Scan for the cell matching the given text and deliver its (X, Y) coordinate at center. 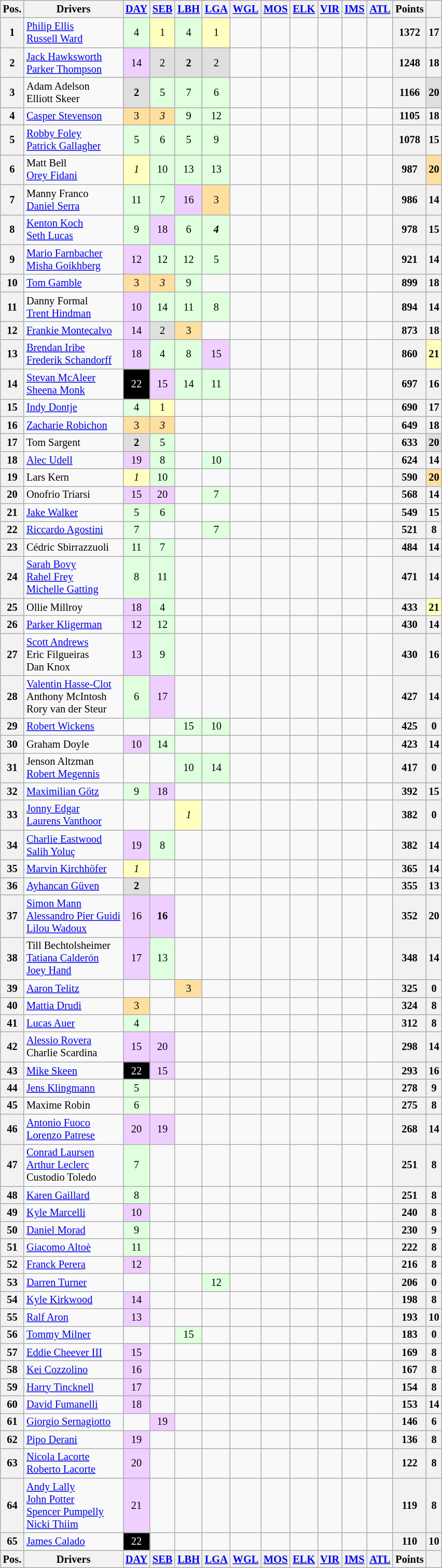
986 (409, 200)
521 (409, 530)
Giorgio Sernagiotto (74, 1422)
298 (409, 1047)
Daniel Morad (74, 1230)
33 (12, 815)
Alec Udell (74, 460)
860 (409, 354)
392 (409, 791)
206 (409, 1282)
35 (12, 869)
198 (409, 1300)
53 (12, 1282)
32 (12, 791)
355 (409, 886)
Matt Bell Orey Fidani (74, 170)
Charlie Eastwood Salih Yoluç (74, 845)
275 (409, 1105)
Tom Sargent (74, 442)
Sarah Bovy Rahel Frey Michelle Gatting (74, 577)
154 (409, 1387)
590 (409, 478)
312 (409, 1023)
37 (12, 916)
325 (409, 988)
59 (12, 1387)
55 (12, 1317)
417 (409, 768)
484 (409, 547)
Casper Stevenson (74, 116)
167 (409, 1369)
Kyle Marcelli (74, 1213)
Robby Foley Patrick Gallagher (74, 140)
Alessio Rovera Charlie Scardina (74, 1047)
169 (409, 1352)
425 (409, 726)
549 (409, 512)
Zacharie Robichon (74, 425)
153 (409, 1405)
34 (12, 845)
Adam Adelson Elliott Skeer (74, 92)
Ralf Aron (74, 1317)
Harry Tincknell (74, 1387)
65 (12, 1542)
Kyle Kirkwood (74, 1300)
278 (409, 1088)
44 (12, 1088)
Jake Walker (74, 512)
Karen Gaillard (74, 1195)
222 (409, 1248)
Mattia Drudi (74, 1006)
41 (12, 1023)
136 (409, 1439)
Graham Doyle (74, 744)
40 (12, 1006)
45 (12, 1105)
24 (12, 577)
Parker Kligerman (74, 624)
64 (12, 1505)
Nicola Lacorte Roberto Lacorte (74, 1463)
423 (409, 744)
Pipo Derani (74, 1439)
23 (12, 547)
51 (12, 1248)
61 (12, 1422)
Marvin Kirchhöfer (74, 869)
216 (409, 1265)
Onofrio Triarsi (74, 495)
Mike Skeen (74, 1071)
Stevan McAleer Sheena Monk (74, 384)
Mario Farnbacher Misha Goikhberg (74, 259)
Kenton Koch Seth Lucas (74, 230)
1372 (409, 33)
Maxime Robin (74, 1105)
56 (12, 1335)
433 (409, 607)
Lucas Auer (74, 1023)
894 (409, 307)
30 (12, 744)
46 (12, 1129)
193 (409, 1317)
Franck Perera (74, 1265)
471 (409, 577)
Till Bechtolsheimer Tatiana Calderón Joey Hand (74, 958)
Cédric Sbirrazzuoli (74, 547)
146 (409, 1422)
David Fumanelli (74, 1405)
Tommy Milner (74, 1335)
697 (409, 384)
921 (409, 259)
Ollie Millroy (74, 607)
52 (12, 1265)
324 (409, 1006)
58 (12, 1369)
293 (409, 1071)
Valentin Hasse-Clot Anthony McIntosh Rory van der Steur (74, 697)
Eddie Cheever III (74, 1352)
31 (12, 768)
365 (409, 869)
987 (409, 170)
48 (12, 1195)
Maximilian Götz (74, 791)
1166 (409, 92)
899 (409, 283)
Andy Lally John Potter Spencer Pumpelly Nicki Thiim (74, 1505)
27 (12, 654)
57 (12, 1352)
38 (12, 958)
268 (409, 1129)
47 (12, 1165)
Indy Dontje (74, 408)
63 (12, 1463)
54 (12, 1300)
James Calado (74, 1542)
42 (12, 1047)
183 (409, 1335)
Brendan Iribe Frederik Schandorff (74, 354)
978 (409, 230)
Philip Ellis Russell Ward (74, 33)
348 (409, 958)
119 (409, 1505)
Conrad Laursen Arthur Leclerc Custodio Toledo (74, 1165)
Giacomo Altoè (74, 1248)
110 (409, 1542)
1105 (409, 116)
Jonny Edgar Laurens Vanthoor (74, 815)
Antonio Fuoco Lorenzo Patrese (74, 1129)
240 (409, 1213)
230 (409, 1230)
43 (12, 1071)
633 (409, 442)
Jack Hawksworth Parker Thompson (74, 63)
50 (12, 1230)
29 (12, 726)
39 (12, 988)
Aaron Telitz (74, 988)
62 (12, 1439)
49 (12, 1213)
690 (409, 408)
Scott Andrews Eric Filgueiras Dan Knox (74, 654)
352 (409, 916)
873 (409, 330)
28 (12, 697)
Kei Cozzolino (74, 1369)
568 (409, 495)
Ayhancan Güven (74, 886)
Darren Turner (74, 1282)
624 (409, 460)
Danny Formal Trent Hindman (74, 307)
26 (12, 624)
Robert Wickens (74, 726)
Simon Mann Alessandro Pier Guidi Lilou Wadoux (74, 916)
Frankie Montecalvo (74, 330)
1078 (409, 140)
Tom Gamble (74, 283)
Jens Klingmann (74, 1088)
649 (409, 425)
25 (12, 607)
1248 (409, 63)
427 (409, 697)
122 (409, 1463)
Jenson Altzman Robert Megennis (74, 768)
36 (12, 886)
Lars Kern (74, 478)
Riccardo Agostini (74, 530)
Manny Franco Daniel Serra (74, 200)
60 (12, 1405)
